Return the [X, Y] coordinate for the center point of the cell that contains the specified text.  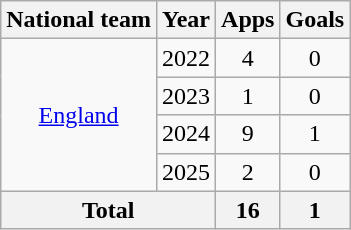
Total [108, 210]
9 [248, 134]
Goals [315, 20]
England [79, 115]
16 [248, 210]
Apps [248, 20]
Year [186, 20]
2022 [186, 58]
National team [79, 20]
2023 [186, 96]
2 [248, 172]
2024 [186, 134]
2025 [186, 172]
4 [248, 58]
